Capture the cell that displays the provided text and extract its (X, Y) central coordinate. 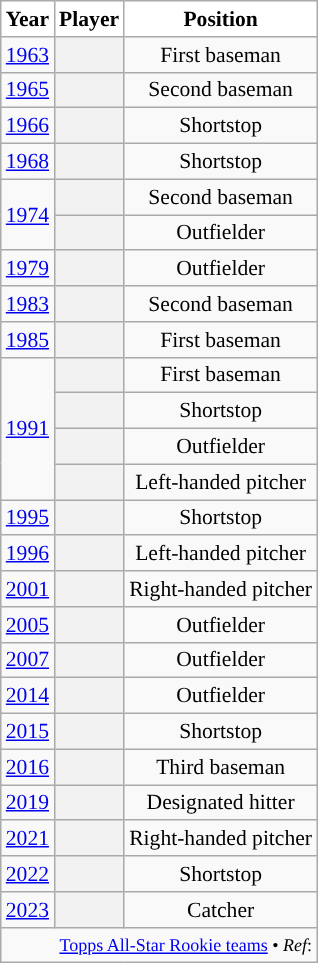
1991 (28, 428)
1974 (28, 214)
2021 (28, 839)
1983 (28, 304)
1985 (28, 340)
Catcher (220, 910)
Third baseman (220, 767)
Player (89, 19)
1979 (28, 269)
1995 (28, 518)
2014 (28, 696)
Topps All-Star Rookie teams • Ref: (159, 945)
2007 (28, 660)
2016 (28, 767)
Position (220, 19)
2015 (28, 732)
2005 (28, 625)
1968 (28, 162)
1965 (28, 90)
1963 (28, 55)
2022 (28, 874)
2001 (28, 589)
Year (28, 19)
1996 (28, 554)
Designated hitter (220, 803)
2023 (28, 910)
2019 (28, 803)
1966 (28, 126)
